Pinpoint the cell where the given text exists, returning its (x, y) midpoint coordinate. 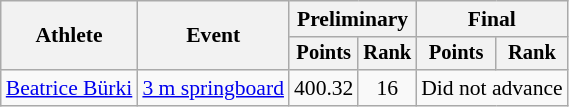
Event (213, 36)
Did not advance (492, 88)
Athlete (70, 36)
3 m springboard (213, 88)
Beatrice Bürki (70, 88)
16 (387, 88)
Preliminary (352, 19)
400.32 (324, 88)
Final (492, 19)
